Extract the [x, y] coordinate from the center of the cell holding the provided text.  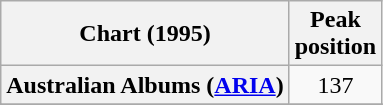
Australian Albums (ARIA) [145, 85]
Peakposition [335, 34]
Chart (1995) [145, 34]
137 [335, 85]
